For the text-containing cell, return its midpoint in [X, Y] coordinate format. 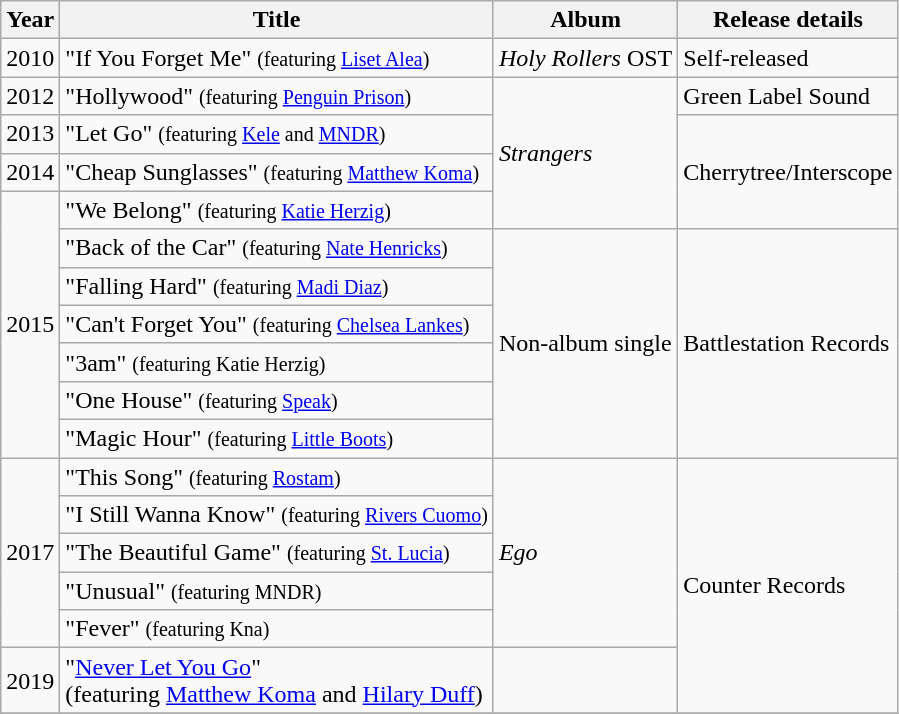
2015 [30, 324]
2017 [30, 553]
"Hollywood" (featuring Penguin Prison) [277, 96]
"This Song" (featuring Rostam) [277, 477]
"We Belong" (featuring Katie Herzig) [277, 210]
Battlestation Records [788, 343]
Cherrytree/Interscope [788, 172]
"Cheap Sunglasses" (featuring Matthew Koma) [277, 172]
"Let Go" (featuring Kele and MNDR) [277, 134]
2010 [30, 58]
Counter Records [788, 586]
"3am" (featuring Katie Herzig) [277, 362]
Self-released [788, 58]
"Magic Hour" (featuring Little Boots) [277, 438]
Release details [788, 20]
Title [277, 20]
Strangers [585, 153]
"Falling Hard" (featuring Madi Diaz) [277, 286]
Album [585, 20]
Green Label Sound [788, 96]
"Can't Forget You" (featuring Chelsea Lankes) [277, 324]
Non-album single [585, 343]
"One House" (featuring Speak) [277, 400]
Holy Rollers OST [585, 58]
Year [30, 20]
"The Beautiful Game" (featuring St. Lucia) [277, 553]
2014 [30, 172]
"I Still Wanna Know" (featuring Rivers Cuomo) [277, 515]
2013 [30, 134]
"Unusual" (featuring MNDR) [277, 591]
"Back of the Car" (featuring Nate Henricks) [277, 248]
2012 [30, 96]
"Fever" (featuring Kna) [277, 629]
"Never Let You Go"(featuring Matthew Koma and Hilary Duff) [277, 680]
Ego [585, 553]
"If You Forget Me" (featuring Liset Alea) [277, 58]
2019 [30, 680]
